Output the [x, y] coordinate of the center of the cell containing the given text.  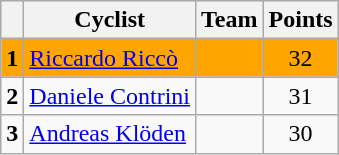
31 [300, 96]
3 [12, 134]
2 [12, 96]
Points [300, 20]
Cyclist [110, 20]
1 [12, 58]
30 [300, 134]
32 [300, 58]
Daniele Contrini [110, 96]
Andreas Klöden [110, 134]
Riccardo Riccò [110, 58]
Team [230, 20]
